Extract the [x, y] coordinate from the center of the cell holding the provided text.  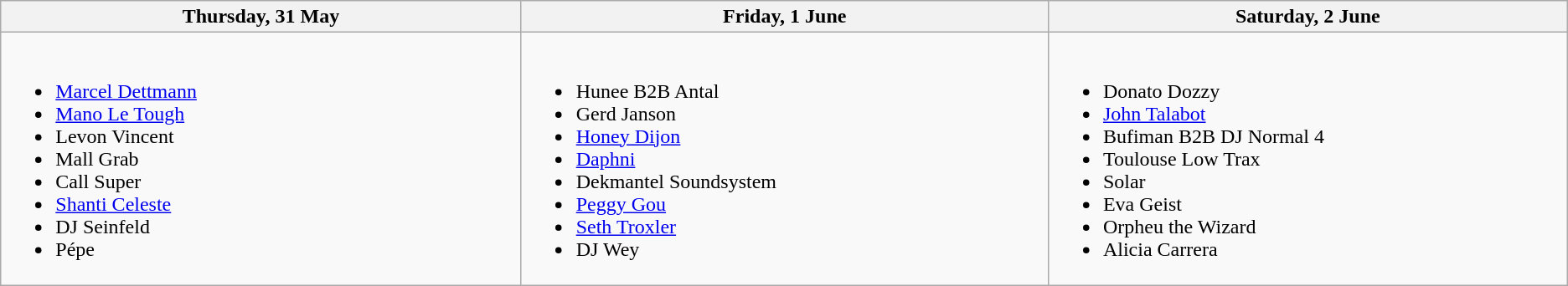
Hunee B2B AntalGerd JansonHoney DijonDaphniDekmantel SoundsystemPeggy GouSeth TroxlerDJ Wey [784, 159]
Friday, 1 June [784, 17]
Thursday, 31 May [261, 17]
Saturday, 2 June [1308, 17]
Donato DozzyJohn TalabotBufiman B2B DJ Normal 4Toulouse Low TraxSolarEva GeistOrpheu the WizardAlicia Carrera [1308, 159]
Marcel DettmannMano Le ToughLevon VincentMall GrabCall SuperShanti CelesteDJ SeinfeldPépe [261, 159]
